Extract the (X, Y) coordinate from the center of the cell holding the provided text.  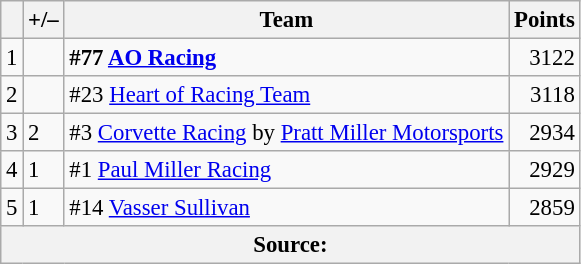
3122 (544, 58)
Points (544, 20)
#3 Corvette Racing by Pratt Miller Motorsports (286, 133)
Team (286, 20)
3 (12, 133)
3118 (544, 95)
2859 (544, 208)
2934 (544, 133)
Source: (290, 245)
#77 AO Racing (286, 58)
#1 Paul Miller Racing (286, 170)
#23 Heart of Racing Team (286, 95)
5 (12, 208)
4 (12, 170)
#14 Vasser Sullivan (286, 208)
+/– (44, 20)
2929 (544, 170)
